Search for the cell housing the specified text and yield its [x, y] center coordinate. 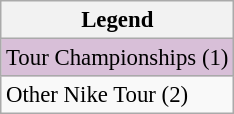
Tour Championships (1) [118, 58]
Other Nike Tour (2) [118, 95]
Legend [118, 20]
